Search for the cell housing the specified text and yield its [X, Y] center coordinate. 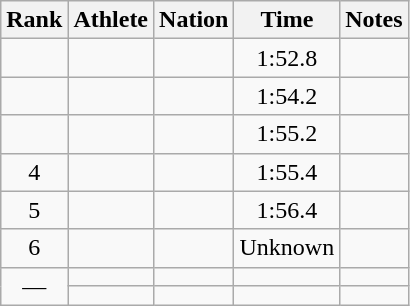
Athlete [111, 20]
1:55.4 [287, 172]
Nation [194, 20]
Time [287, 20]
1:52.8 [287, 58]
Notes [374, 20]
4 [34, 172]
Rank [34, 20]
1:55.2 [287, 134]
5 [34, 210]
6 [34, 248]
— [34, 286]
Unknown [287, 248]
1:56.4 [287, 210]
1:54.2 [287, 96]
